Determine the (x, y) coordinate at the center of the cell enclosing the given text.  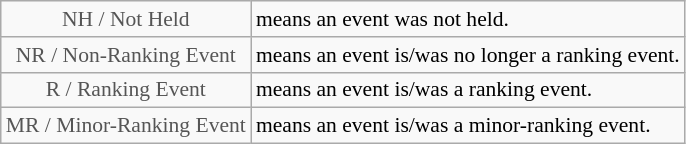
NR / Non-Ranking Event (126, 55)
NH / Not Held (126, 19)
means an event is/was no longer a ranking event. (468, 55)
MR / Minor-Ranking Event (126, 126)
R / Ranking Event (126, 90)
means an event is/was a minor-ranking event. (468, 126)
means an event is/was a ranking event. (468, 90)
means an event was not held. (468, 19)
